Find where the given text appears and provide that cell's center as (x, y) coordinate. 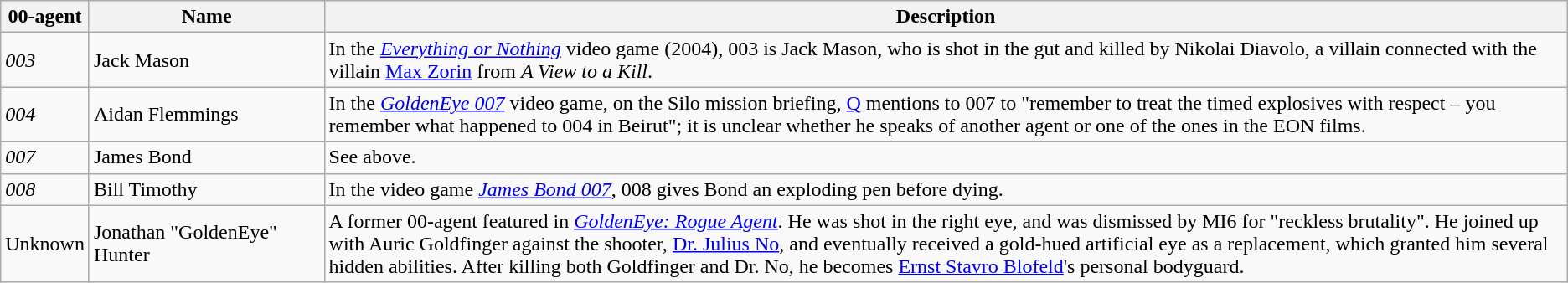
Description (946, 17)
00-agent (45, 17)
Jonathan "GoldenEye" Hunter (206, 244)
008 (45, 189)
Name (206, 17)
Unknown (45, 244)
004 (45, 114)
Jack Mason (206, 60)
003 (45, 60)
James Bond (206, 157)
In the video game James Bond 007, 008 gives Bond an exploding pen before dying. (946, 189)
Aidan Flemmings (206, 114)
007 (45, 157)
See above. (946, 157)
Bill Timothy (206, 189)
